Capture the cell that displays the provided text and extract its (X, Y) central coordinate. 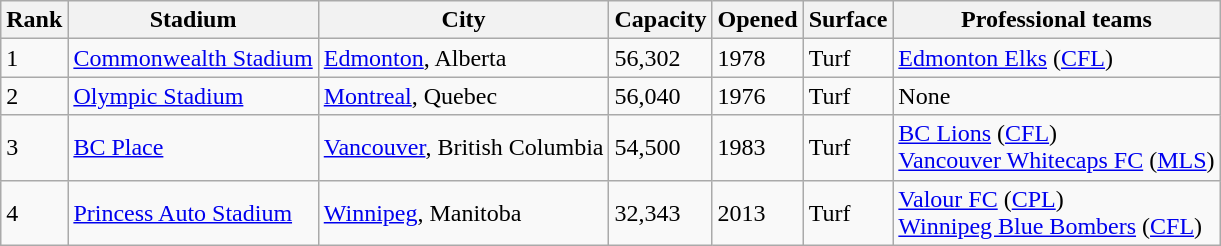
Valour FC (CPL)Winnipeg Blue Bombers (CFL) (1056, 212)
City (464, 20)
Edmonton Elks (CFL) (1056, 58)
56,040 (660, 96)
Surface (848, 20)
Opened (758, 20)
BC Lions (CFL)Vancouver Whitecaps FC (MLS) (1056, 148)
1976 (758, 96)
BC Place (193, 148)
Rank (34, 20)
Olympic Stadium (193, 96)
Stadium (193, 20)
None (1056, 96)
Edmonton, Alberta (464, 58)
1978 (758, 58)
56,302 (660, 58)
Professional teams (1056, 20)
2 (34, 96)
4 (34, 212)
32,343 (660, 212)
1 (34, 58)
Commonwealth Stadium (193, 58)
Winnipeg, Manitoba (464, 212)
2013 (758, 212)
Vancouver, British Columbia (464, 148)
54,500 (660, 148)
1983 (758, 148)
Montreal, Quebec (464, 96)
3 (34, 148)
Princess Auto Stadium (193, 212)
Capacity (660, 20)
